From the cell containing the given text, extract its center point as [X, Y] coordinate. 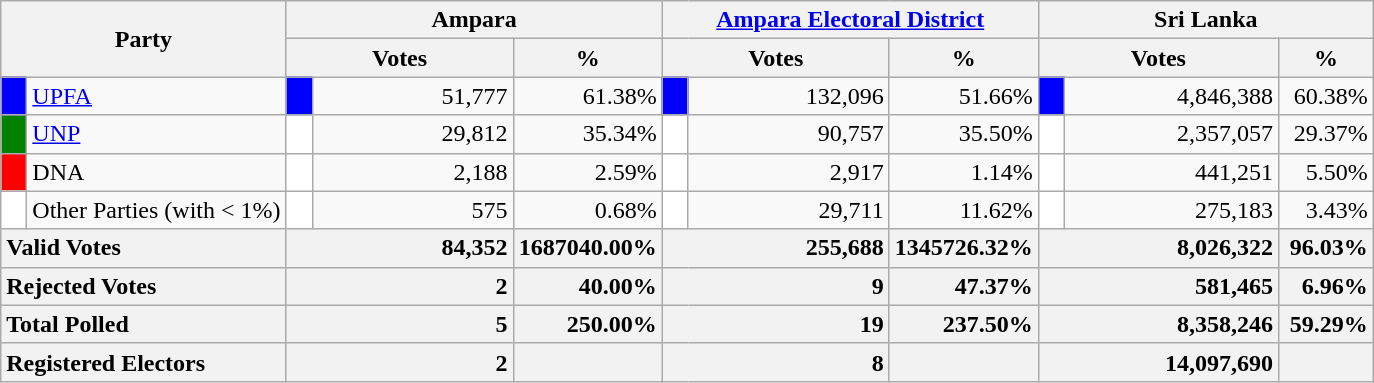
8 [776, 362]
Registered Electors [144, 362]
Ampara Electoral District [850, 20]
Valid Votes [144, 248]
51.66% [964, 96]
14,097,690 [1158, 362]
6.96% [1326, 286]
DNA [156, 172]
581,465 [1158, 286]
2,357,057 [1171, 134]
19 [776, 324]
29.37% [1326, 134]
Sri Lanka [1206, 20]
35.50% [964, 134]
8,026,322 [1158, 248]
90,757 [788, 134]
2,188 [412, 172]
1687040.00% [588, 248]
Other Parties (with < 1%) [156, 210]
8,358,246 [1158, 324]
29,711 [788, 210]
Ampara [474, 20]
UPFA [156, 96]
250.00% [588, 324]
11.62% [964, 210]
275,183 [1171, 210]
237.50% [964, 324]
40.00% [588, 286]
9 [776, 286]
4,846,388 [1171, 96]
Party [144, 39]
5.50% [1326, 172]
2,917 [788, 172]
132,096 [788, 96]
Rejected Votes [144, 286]
84,352 [400, 248]
59.29% [1326, 324]
255,688 [776, 248]
5 [400, 324]
47.37% [964, 286]
60.38% [1326, 96]
Total Polled [144, 324]
1.14% [964, 172]
UNP [156, 134]
29,812 [412, 134]
441,251 [1171, 172]
0.68% [588, 210]
35.34% [588, 134]
61.38% [588, 96]
575 [412, 210]
3.43% [1326, 210]
96.03% [1326, 248]
1345726.32% [964, 248]
2.59% [588, 172]
51,777 [412, 96]
